Pinpoint the cell where the given text exists, returning its [x, y] midpoint coordinate. 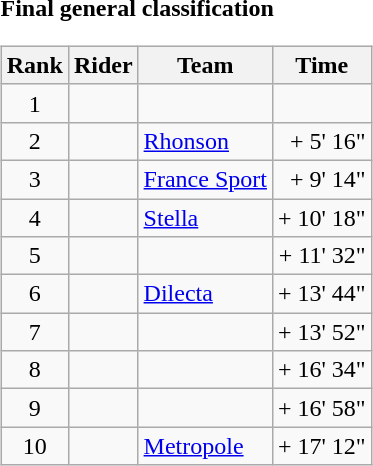
7 [34, 332]
+ 17' 12" [322, 446]
+ 5' 16" [322, 141]
Stella [205, 217]
9 [34, 408]
5 [34, 256]
2 [34, 141]
1 [34, 103]
Rhonson [205, 141]
+ 13' 52" [322, 332]
+ 16' 34" [322, 370]
+ 13' 44" [322, 294]
Team [205, 65]
3 [34, 179]
Dilecta [205, 294]
Rider [103, 65]
Time [322, 65]
+ 10' 18" [322, 217]
Rank [34, 65]
Metropole [205, 446]
4 [34, 217]
+ 16' 58" [322, 408]
8 [34, 370]
France Sport [205, 179]
10 [34, 446]
+ 9' 14" [322, 179]
6 [34, 294]
+ 11' 32" [322, 256]
